Find where the given text appears and provide that cell's center as [X, Y] coordinate. 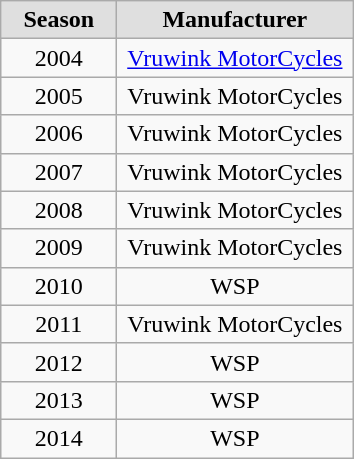
2005 [59, 96]
2006 [59, 134]
2014 [59, 438]
2013 [59, 400]
2011 [59, 324]
Manufacturer [235, 20]
Season [59, 20]
2008 [59, 210]
2007 [59, 172]
2009 [59, 248]
2010 [59, 286]
2012 [59, 362]
2004 [59, 58]
